From the cell containing the given text, extract its center point as [X, Y] coordinate. 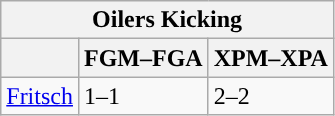
Oilers Kicking [168, 20]
2–2 [270, 96]
FGM–FGA [143, 58]
XPM–XPA [270, 58]
Fritsch [40, 96]
1–1 [143, 96]
